Identify which cell holds the provided text, then report its (x, y) central coordinate. 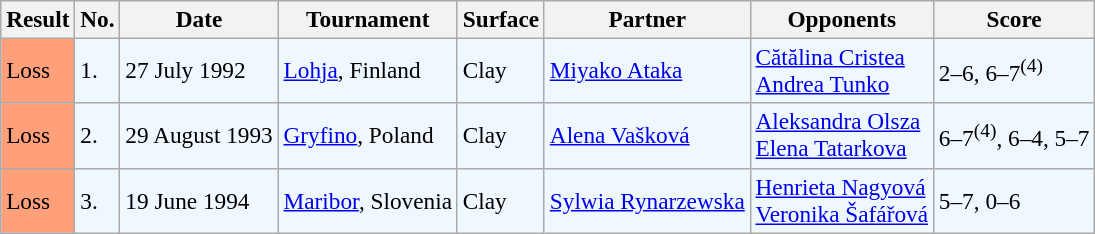
2. (98, 136)
Score (1014, 19)
Maribor, Slovenia (368, 200)
Alena Vašková (647, 136)
19 June 1994 (199, 200)
Lohja, Finland (368, 70)
3. (98, 200)
Aleksandra Olsza Elena Tatarkova (842, 136)
No. (98, 19)
Partner (647, 19)
Result (38, 19)
Miyako Ataka (647, 70)
Opponents (842, 19)
Surface (500, 19)
Date (199, 19)
2–6, 6–7(4) (1014, 70)
Gryfino, Poland (368, 136)
Henrieta Nagyová Veronika Šafářová (842, 200)
29 August 1993 (199, 136)
6–7(4), 6–4, 5–7 (1014, 136)
Sylwia Rynarzewska (647, 200)
Cătălina Cristea Andrea Tunko (842, 70)
1. (98, 70)
Tournament (368, 19)
27 July 1992 (199, 70)
5–7, 0–6 (1014, 200)
